Output the [x, y] coordinate of the center of the cell containing the given text.  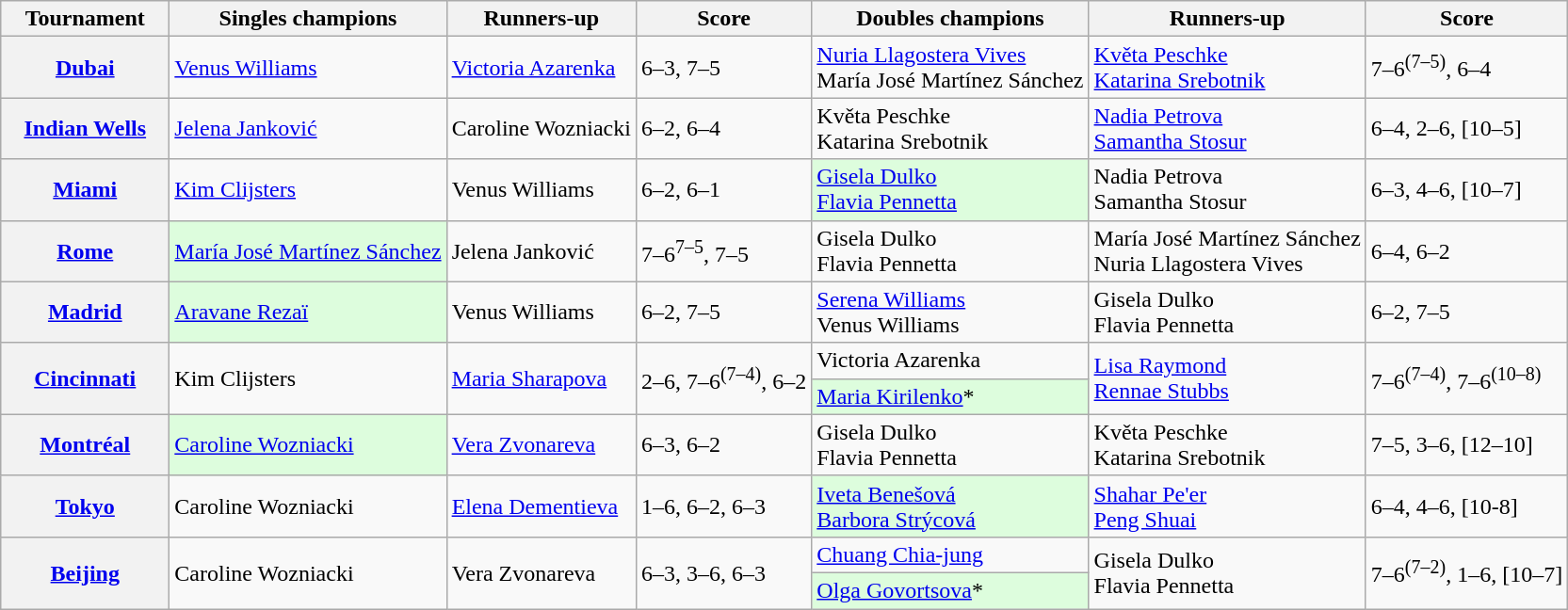
Aravane Rezaï [308, 313]
Beijing [85, 572]
Chuang Chia-jung [950, 554]
Tokyo [85, 506]
6–3, 7–5 [723, 68]
Maria Kirilenko* [950, 396]
7–6(7–4), 7–6(10–8) [1466, 378]
Elena Dementieva [541, 506]
6–4, 2–6, [10–5] [1466, 128]
7–6(7–5), 6–4 [1466, 68]
María José Martínez Sánchez [308, 250]
Nuria Llagostera Vives María José Martínez Sánchez [950, 68]
6–4, 6–2 [1466, 250]
Iveta Benešová Barbora Strýcová [950, 506]
Singles champions [308, 19]
6–3, 4–6, [10–7] [1466, 190]
Madrid [85, 313]
2–6, 7–6(7–4), 6–2 [723, 378]
7–6(7–2), 1–6, [10–7] [1466, 572]
Maria Sharapova [541, 378]
6–2, 6–4 [723, 128]
Lisa Raymond Rennae Stubbs [1227, 378]
Rome [85, 250]
6–2, 6–1 [723, 190]
María José Martínez Sánchez Nuria Llagostera Vives [1227, 250]
Cincinnati [85, 378]
Montréal [85, 444]
7–67–5, 7–5 [723, 250]
6–4, 4–6, [10-8] [1466, 506]
6–3, 3–6, 6–3 [723, 572]
Tournament [85, 19]
1–6, 6–2, 6–3 [723, 506]
6–3, 6–2 [723, 444]
Doubles champions [950, 19]
Shahar Pe'er Peng Shuai [1227, 506]
Olga Govortsova* [950, 590]
Indian Wells [85, 128]
Miami [85, 190]
7–5, 3–6, [12–10] [1466, 444]
Serena Williams Venus Williams [950, 313]
Dubai [85, 68]
